Determine the [x, y] coordinate at the center of the cell enclosing the given text.  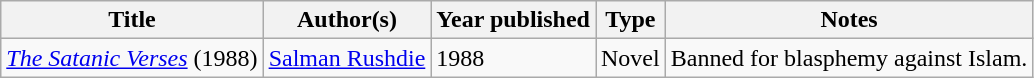
Type [631, 20]
1988 [514, 58]
Author(s) [347, 20]
Salman Rushdie [347, 58]
Novel [631, 58]
Title [132, 20]
Year published [514, 20]
Banned for blasphemy against Islam. [849, 58]
The Satanic Verses (1988) [132, 58]
Notes [849, 20]
